Pinpoint the cell where the given text exists, returning its (x, y) midpoint coordinate. 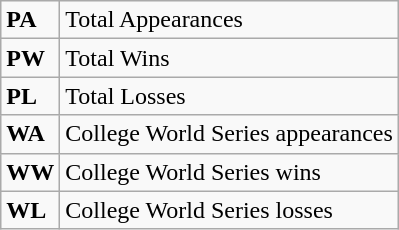
PL (30, 96)
Total Wins (230, 58)
PW (30, 58)
PA (30, 20)
Total Losses (230, 96)
College World Series wins (230, 172)
WW (30, 172)
College World Series appearances (230, 134)
Total Appearances (230, 20)
WL (30, 210)
WA (30, 134)
College World Series losses (230, 210)
